From the cell containing the given text, extract its center point as [x, y] coordinate. 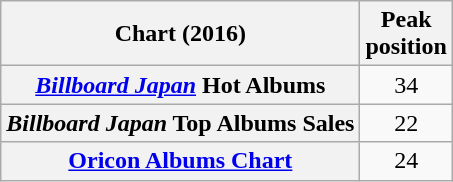
Billboard Japan Hot Albums [180, 85]
24 [406, 161]
34 [406, 85]
Billboard Japan Top Albums Sales [180, 123]
Peakposition [406, 34]
Oricon Albums Chart [180, 161]
22 [406, 123]
Chart (2016) [180, 34]
